For the text-containing cell, return its midpoint in [X, Y] coordinate format. 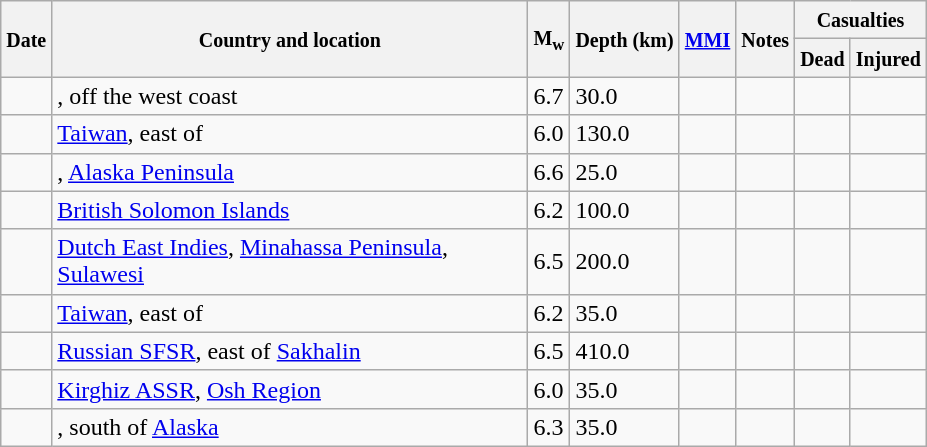
6.7 [549, 96]
Dutch East Indies, Minahassa Peninsula, Sulawesi [290, 262]
Russian SFSR, east of Sakhalin [290, 351]
130.0 [624, 134]
Country and location [290, 39]
100.0 [624, 210]
200.0 [624, 262]
Notes [766, 39]
British Solomon Islands [290, 210]
410.0 [624, 351]
Date [26, 39]
Kirghiz ASSR, Osh Region [290, 389]
, off the west coast [290, 96]
30.0 [624, 96]
Injured [888, 58]
, Alaska Peninsula [290, 172]
6.3 [549, 427]
MMI [708, 39]
Depth (km) [624, 39]
25.0 [624, 172]
Casualties [861, 20]
Dead [823, 58]
, south of Alaska [290, 427]
6.6 [549, 172]
Mw [549, 39]
